Extract the (x, y) coordinate from the center of the cell holding the provided text.  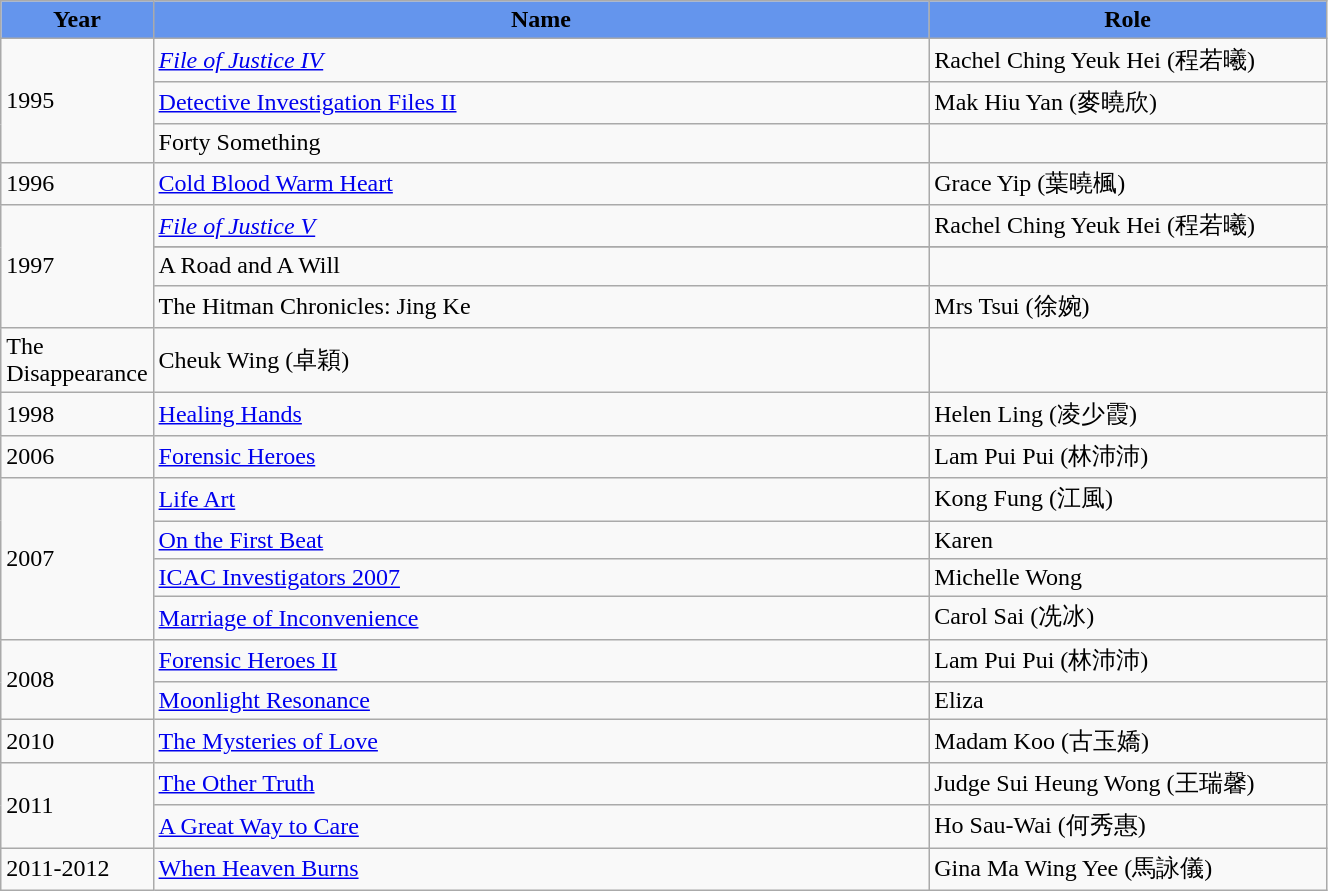
2008 (77, 680)
2007 (77, 558)
File of Justice IV (541, 60)
Cold Blood Warm Heart (541, 184)
Year (77, 20)
Carol Sai (冼冰) (1128, 618)
File of Justice V (541, 226)
Name (541, 20)
1995 (77, 100)
2011 (77, 804)
Forensic Heroes II (541, 660)
A Great Way to Care (541, 826)
Helen Ling (凌少霞) (1128, 414)
2011-2012 (77, 870)
2010 (77, 742)
Healing Hands (541, 414)
The Disappearance (77, 360)
Mrs Tsui (徐婉) (1128, 306)
On the First Beat (541, 539)
Ho Sau-Wai (何秀惠) (1128, 826)
Madam Koo (古玉嬌) (1128, 742)
The Other Truth (541, 784)
Grace Yip (葉曉楓) (1128, 184)
Forensic Heroes (541, 456)
2006 (77, 456)
1998 (77, 414)
Forty Something (541, 143)
Eliza (1128, 701)
ICAC Investigators 2007 (541, 578)
Cheuk Wing (卓穎) (541, 360)
Role (1128, 20)
Moonlight Resonance (541, 701)
Detective Investigation Files II (541, 102)
Michelle Wong (1128, 578)
The Hitman Chronicles: Jing Ke (541, 306)
1997 (77, 266)
Gina Ma Wing Yee (馬詠儀) (1128, 870)
Mak Hiu Yan (麥曉欣) (1128, 102)
Kong Fung (江風) (1128, 500)
1996 (77, 184)
Marriage of Inconvenience (541, 618)
The Mysteries of Love (541, 742)
Karen (1128, 539)
Life Art (541, 500)
When Heaven Burns (541, 870)
Judge Sui Heung Wong (王瑞馨) (1128, 784)
A Road and A Will (541, 266)
